Output the (X, Y) coordinate of the center of the cell containing the given text.  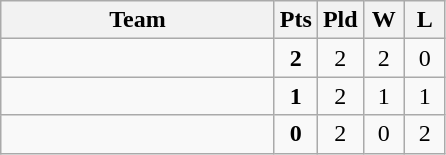
Team (138, 20)
W (384, 20)
Pld (340, 20)
L (424, 20)
Pts (296, 20)
